Determine the (x, y) coordinate at the center of the cell enclosing the given text.  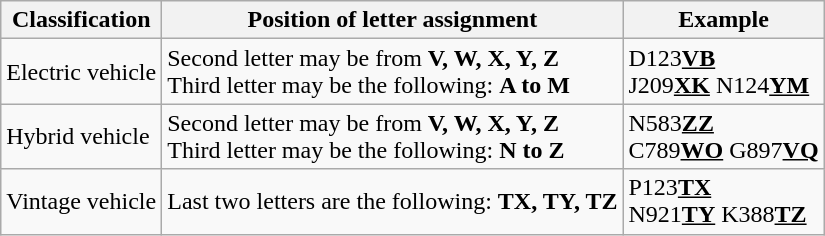
Second letter may be from V, W, X, Y, ZThird letter may be the following: N to Z (392, 136)
Last two letters are the following: TX, TY, TZ (392, 202)
Classification (82, 20)
N583ZZC789WO G897VQ (724, 136)
P123TXN921TY K388TZ (724, 202)
Vintage vehicle (82, 202)
Example (724, 20)
Position of letter assignment (392, 20)
Electric vehicle (82, 72)
Hybrid vehicle (82, 136)
Second letter may be from V, W, X, Y, ZThird letter may be the following: A to M (392, 72)
D123VBJ209XK N124YM (724, 72)
